Extract the (X, Y) coordinate from the center of the cell holding the provided text.  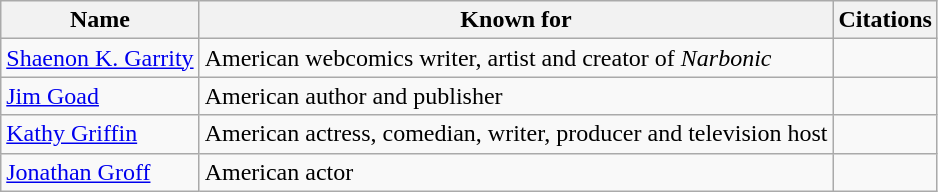
Name (100, 20)
Jonathan Groff (100, 172)
Jim Goad (100, 96)
Known for (516, 20)
Shaenon K. Garrity (100, 58)
American webcomics writer, artist and creator of Narbonic (516, 58)
American actress, comedian, writer, producer and television host (516, 134)
American actor (516, 172)
Kathy Griffin (100, 134)
American author and publisher (516, 96)
Citations (885, 20)
